Pinpoint the cell where the given text exists, returning its (x, y) midpoint coordinate. 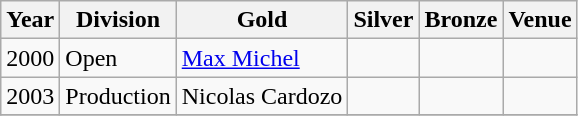
Year (30, 20)
Production (118, 96)
2003 (30, 96)
Gold (262, 20)
Venue (540, 20)
Silver (384, 20)
Open (118, 58)
Bronze (461, 20)
Max Michel (262, 58)
2000 (30, 58)
Nicolas Cardozo (262, 96)
Division (118, 20)
